Find where the given text appears and provide that cell's center as (X, Y) coordinate. 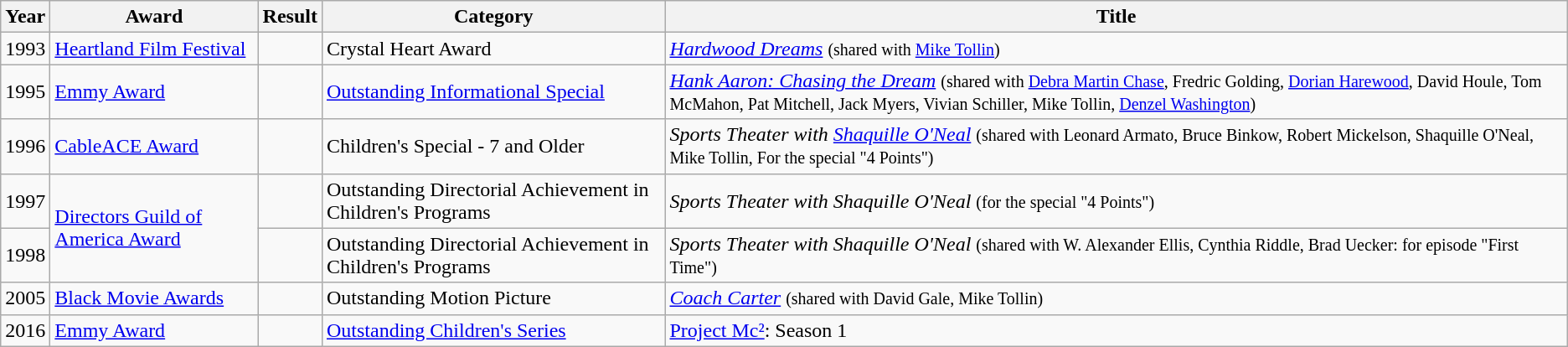
1993 (25, 49)
Hardwood Dreams (shared with Mike Tollin) (1116, 49)
Outstanding Children's Series (493, 330)
Award (154, 17)
Coach Carter (shared with David Gale, Mike Tollin) (1116, 298)
Year (25, 17)
1998 (25, 255)
Children's Special - 7 and Older (493, 146)
2005 (25, 298)
Directors Guild of America Award (154, 228)
2016 (25, 330)
Project Mc²: Season 1 (1116, 330)
Sports Theater with Shaquille O'Neal (for the special "4 Points") (1116, 201)
1996 (25, 146)
1995 (25, 92)
Sports Theater with Shaquille O'Neal (shared with W. Alexander Ellis, Cynthia Riddle, Brad Uecker: for episode "First Time") (1116, 255)
Outstanding Motion Picture (493, 298)
Black Movie Awards (154, 298)
Heartland Film Festival (154, 49)
CableACE Award (154, 146)
Result (290, 17)
Crystal Heart Award (493, 49)
Title (1116, 17)
Category (493, 17)
1997 (25, 201)
Outstanding Informational Special (493, 92)
